Provide the [X, Y] coordinate of the cell's center where the given text is located.  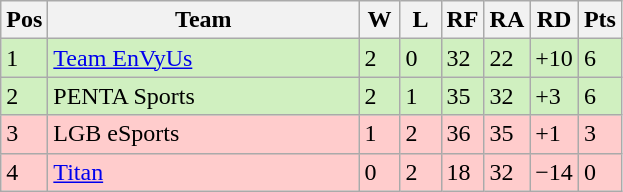
+10 [554, 58]
Pts [600, 20]
18 [462, 172]
RA [507, 20]
RD [554, 20]
L [420, 20]
RF [462, 20]
4 [24, 172]
Titan [204, 172]
+1 [554, 134]
36 [462, 134]
LGB eSports [204, 134]
Team EnVyUs [204, 58]
PENTA Sports [204, 96]
Team [204, 20]
−14 [554, 172]
W [380, 20]
Pos [24, 20]
+3 [554, 96]
22 [507, 58]
